From the cell containing the given text, extract its center point as (x, y) coordinate. 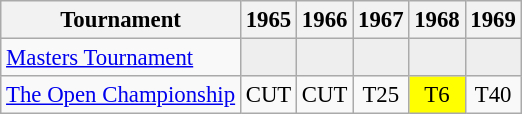
Tournament (121, 20)
1967 (381, 20)
The Open Championship (121, 95)
1965 (268, 20)
1969 (493, 20)
T40 (493, 95)
T6 (437, 95)
1966 (325, 20)
T25 (381, 95)
Masters Tournament (121, 58)
1968 (437, 20)
